Find where the given text appears and provide that cell's center as (X, Y) coordinate. 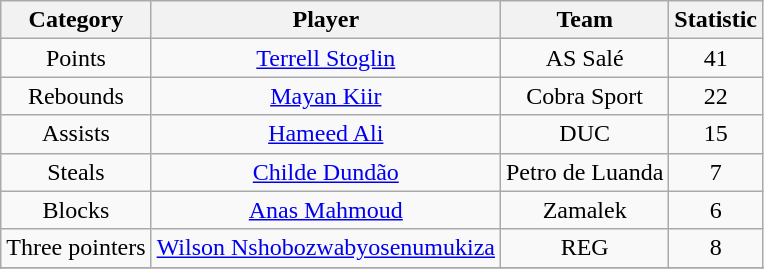
Cobra Sport (584, 96)
15 (716, 134)
Petro de Luanda (584, 172)
Childe Dundão (326, 172)
Three pointers (76, 248)
8 (716, 248)
Steals (76, 172)
Mayan Kiir (326, 96)
7 (716, 172)
41 (716, 58)
Team (584, 20)
22 (716, 96)
Blocks (76, 210)
Rebounds (76, 96)
Statistic (716, 20)
Anas Mahmoud (326, 210)
Assists (76, 134)
Wilson Nshobozwabyosenumukiza (326, 248)
Terrell Stoglin (326, 58)
Hameed Ali (326, 134)
Player (326, 20)
Points (76, 58)
Zamalek (584, 210)
DUC (584, 134)
REG (584, 248)
6 (716, 210)
AS Salé (584, 58)
Category (76, 20)
